Extract the (X, Y) coordinate from the center of the cell holding the provided text.  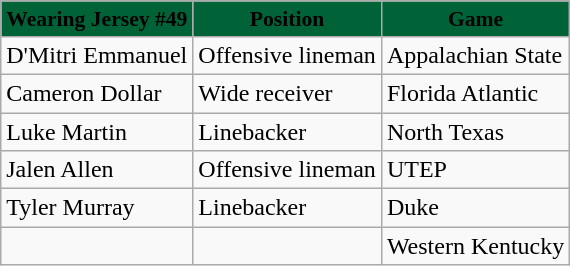
Cameron Dollar (97, 93)
Game (475, 19)
Wearing Jersey #49 (97, 19)
UTEP (475, 170)
Florida Atlantic (475, 93)
Jalen Allen (97, 170)
D'Mitri Emmanuel (97, 55)
Position (288, 19)
North Texas (475, 131)
Wide receiver (288, 93)
Luke Martin (97, 131)
Duke (475, 208)
Tyler Murray (97, 208)
Western Kentucky (475, 246)
Appalachian State (475, 55)
